Determine the [x, y] coordinate at the center of the cell enclosing the given text.  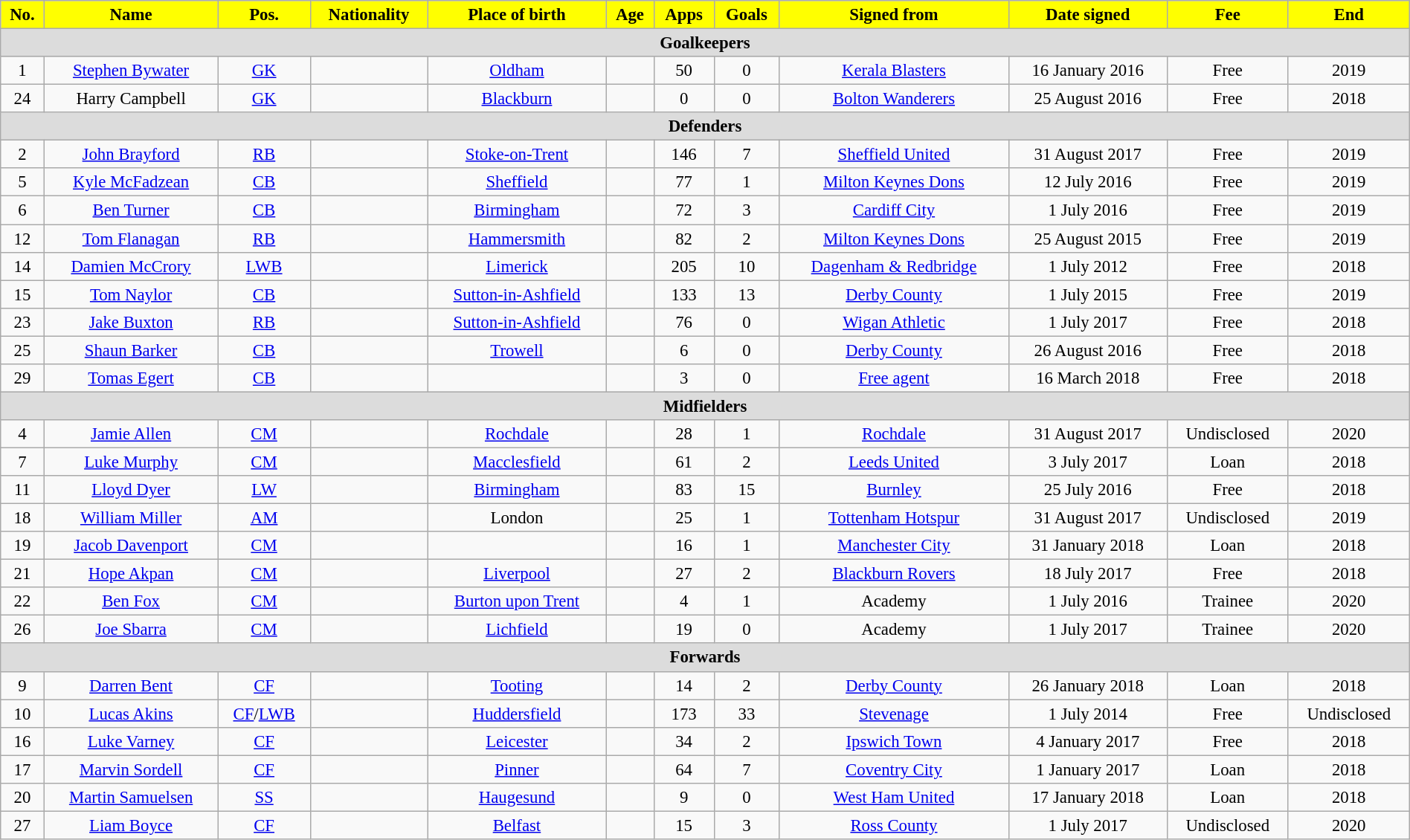
34 [684, 741]
AM [264, 518]
Stoke-on-Trent [517, 155]
33 [747, 714]
Shaun Barker [131, 350]
17 [22, 769]
Stephen Bywater [131, 71]
Jamie Allen [131, 434]
West Ham United [894, 798]
Leicester [517, 741]
61 [684, 462]
Sheffield [517, 182]
5 [22, 182]
25 August 2015 [1087, 239]
Fee [1227, 15]
Blackburn Rovers [894, 574]
Leeds United [894, 462]
Harry Campbell [131, 99]
Defenders [705, 126]
Liam Boyce [131, 825]
Goalkeepers [705, 43]
50 [684, 71]
18 [22, 518]
Kyle McFadzean [131, 182]
Blackburn [517, 99]
18 July 2017 [1087, 574]
Signed from [894, 15]
20 [22, 798]
Haugesund [517, 798]
1 July 2014 [1087, 714]
11 [22, 490]
Oldham [517, 71]
26 August 2016 [1087, 350]
25 July 2016 [1087, 490]
Dagenham & Redbridge [894, 266]
Stevenage [894, 714]
1 July 2012 [1087, 266]
Luke Varney [131, 741]
No. [22, 15]
Tomas Egert [131, 378]
Pos. [264, 15]
26 January 2018 [1087, 685]
Luke Murphy [131, 462]
64 [684, 769]
Manchester City [894, 546]
Forwards [705, 658]
24 [22, 99]
Lloyd Dyer [131, 490]
Place of birth [517, 15]
72 [684, 210]
29 [22, 378]
Martin Samuelsen [131, 798]
Hammersmith [517, 239]
Wigan Athletic [894, 322]
Belfast [517, 825]
16 March 2018 [1087, 378]
17 January 2018 [1087, 798]
13 [747, 294]
1 July 2015 [1087, 294]
133 [684, 294]
28 [684, 434]
Tom Naylor [131, 294]
Bolton Wanderers [894, 99]
Sheffield United [894, 155]
Ben Fox [131, 601]
Goals [747, 15]
Burton upon Trent [517, 601]
146 [684, 155]
CF/LWB [264, 714]
LW [264, 490]
Marvin Sordell [131, 769]
21 [22, 574]
Nationality [369, 15]
Apps [684, 15]
26 [22, 630]
Liverpool [517, 574]
Coventry City [894, 769]
SS [264, 798]
3 July 2017 [1087, 462]
William Miller [131, 518]
76 [684, 322]
Age [630, 15]
Date signed [1087, 15]
Tottenham Hotspur [894, 518]
1 January 2017 [1087, 769]
22 [22, 601]
23 [22, 322]
Cardiff City [894, 210]
Trowell [517, 350]
Damien McCrory [131, 266]
London [517, 518]
Ben Turner [131, 210]
12 July 2016 [1087, 182]
Tom Flanagan [131, 239]
205 [684, 266]
Burnley [894, 490]
Ross County [894, 825]
Jacob Davenport [131, 546]
Lichfield [517, 630]
16 January 2016 [1087, 71]
83 [684, 490]
Darren Bent [131, 685]
Lucas Akins [131, 714]
Pinner [517, 769]
Kerala Blasters [894, 71]
Limerick [517, 266]
Hope Akpan [131, 574]
82 [684, 239]
Jake Buxton [131, 322]
Tooting [517, 685]
John Brayford [131, 155]
End [1349, 15]
Ipswich Town [894, 741]
Joe Sbarra [131, 630]
77 [684, 182]
Name [131, 15]
LWB [264, 266]
Macclesfield [517, 462]
Free agent [894, 378]
Midfielders [705, 406]
31 January 2018 [1087, 546]
25 August 2016 [1087, 99]
12 [22, 239]
173 [684, 714]
Huddersfield [517, 714]
4 January 2017 [1087, 741]
